Output the [x, y] coordinate of the center of the cell containing the given text.  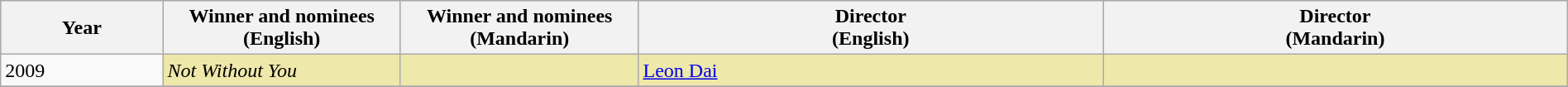
Leon Dai [871, 70]
Winner and nominees(English) [282, 28]
Director(English) [871, 28]
Year [82, 28]
Winner and nominees(Mandarin) [519, 28]
Director(Mandarin) [1336, 28]
2009 [82, 70]
Not Without You [282, 70]
